Capture the cell that displays the provided text and extract its (X, Y) central coordinate. 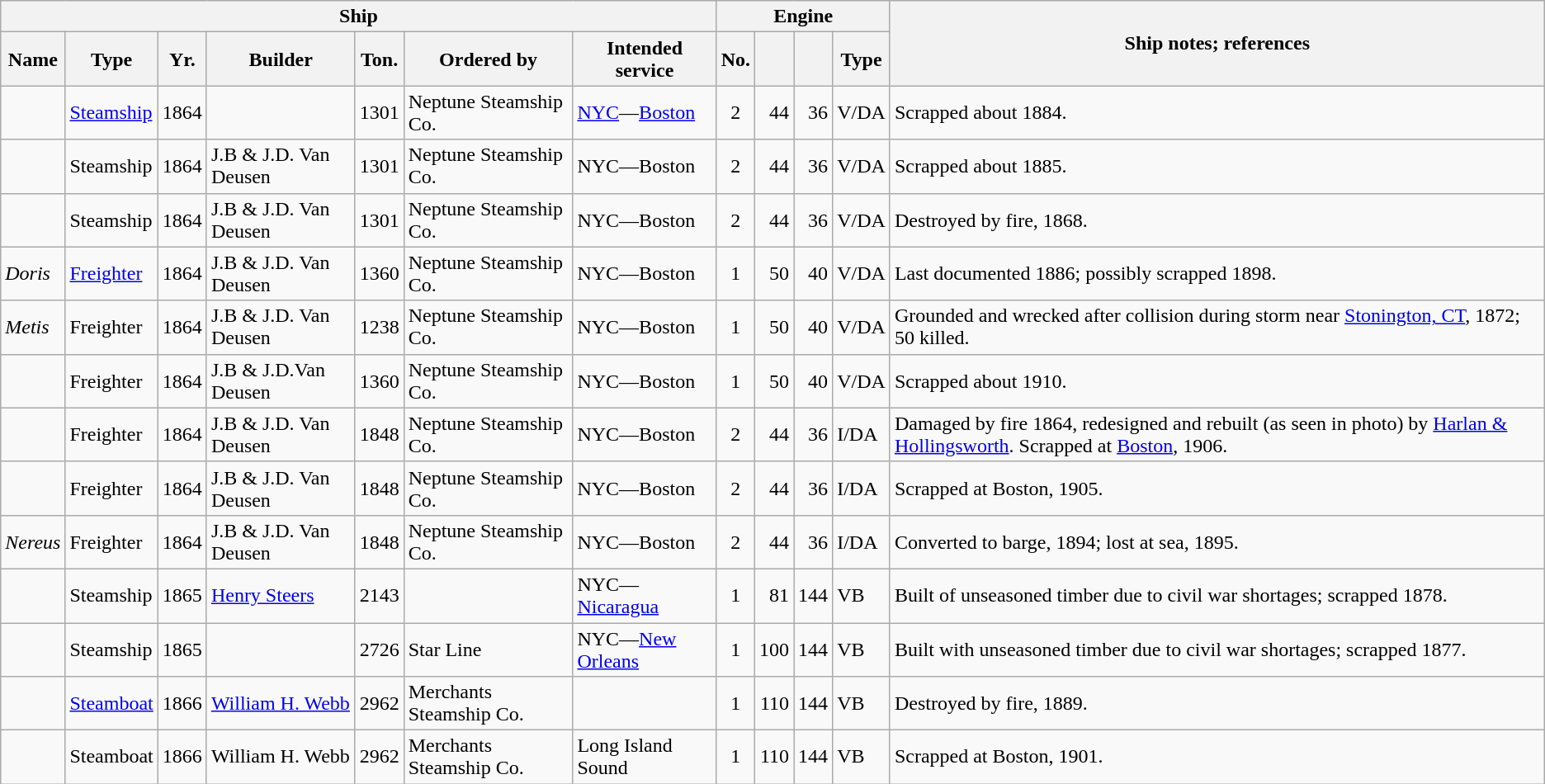
NYC—New Orleans (645, 649)
Engine (803, 17)
Yr. (182, 59)
Scrapped at Boston, 1905. (1217, 489)
Nereus (33, 541)
Scrapped about 1885. (1217, 167)
Long Island Sound (645, 758)
100 (774, 649)
Built of unseasoned timber due to civil war shortages; scrapped 1878. (1217, 596)
1238 (380, 327)
Henry Steers (281, 596)
Grounded and wrecked after collision during storm near Stonington, CT, 1872; 50 killed. (1217, 327)
Star Line (489, 649)
Scrapped about 1910. (1217, 381)
2143 (380, 596)
81 (774, 596)
Ship (358, 17)
Metis (33, 327)
Destroyed by fire, 1889. (1217, 703)
2726 (380, 649)
Built with unseasoned timber due to civil war shortages; scrapped 1877. (1217, 649)
Builder (281, 59)
J.B & J.D.Van Deusen (281, 381)
Ship notes; references (1217, 43)
Last documented 1886; possibly scrapped 1898. (1217, 274)
Ton. (380, 59)
Converted to barge, 1894; lost at sea, 1895. (1217, 541)
Doris (33, 274)
Scrapped about 1884. (1217, 112)
Damaged by fire 1864, redesigned and rebuilt (as seen in photo) by Harlan & Hollingsworth. Scrapped at Boston, 1906. (1217, 434)
Scrapped at Boston, 1901. (1217, 758)
Name (33, 59)
Destroyed by fire, 1868. (1217, 220)
NYC—Nicaragua (645, 596)
Ordered by (489, 59)
Intended service (645, 59)
No. (735, 59)
